For the text-containing cell, return its midpoint in (X, Y) coordinate format. 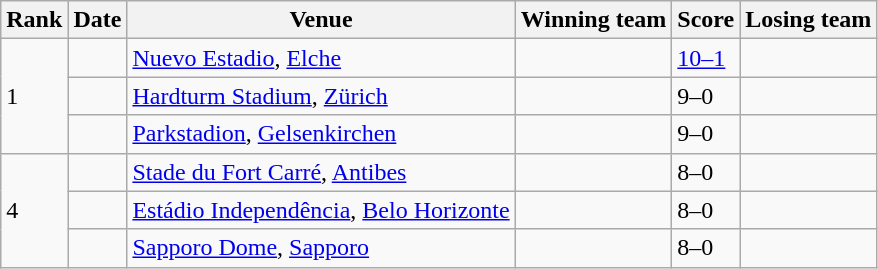
Venue (321, 20)
Score (706, 20)
Nuevo Estadio, Elche (321, 58)
Winning team (594, 20)
Losing team (808, 20)
1 (34, 96)
Hardturm Stadium, Zürich (321, 96)
10–1 (706, 58)
Parkstadion, Gelsenkirchen (321, 134)
4 (34, 210)
Sapporo Dome, Sapporo (321, 248)
Rank (34, 20)
Date (98, 20)
Estádio Independência, Belo Horizonte (321, 210)
Stade du Fort Carré, Antibes (321, 172)
